Capture the cell that displays the provided text and extract its [x, y] central coordinate. 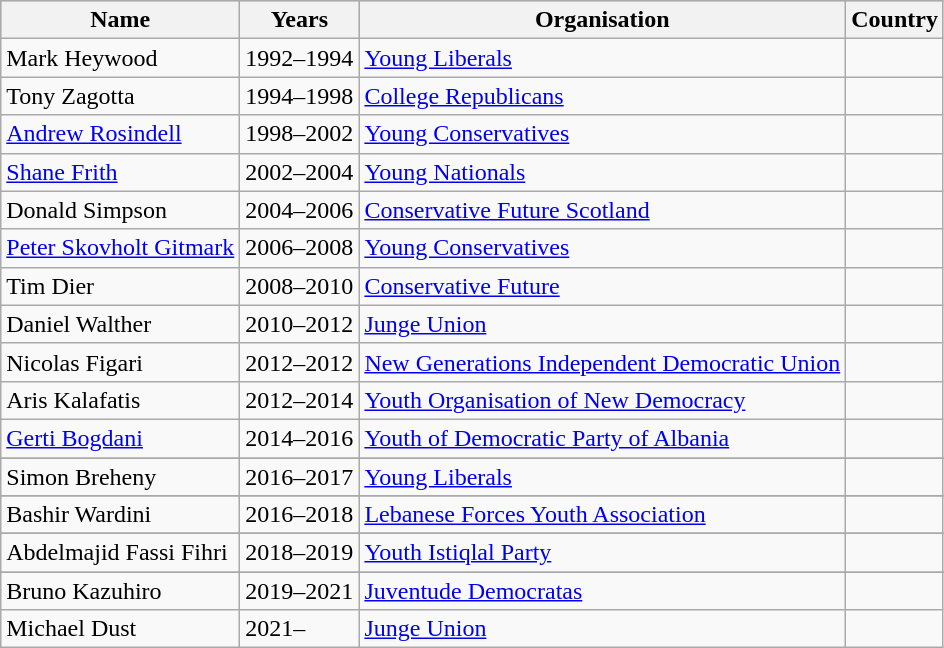
Youth of Democratic Party of Albania [602, 438]
Daniel Walther [120, 324]
2006–2008 [300, 248]
2018–2019 [300, 553]
Andrew Rosindell [120, 134]
Tim Dier [120, 286]
2008–2010 [300, 286]
1998–2002 [300, 134]
2004–2006 [300, 210]
2012–2012 [300, 362]
Youth Istiqlal Party [602, 553]
2016–2018 [300, 515]
Gerti Bogdani [120, 438]
Years [300, 20]
Abdelmajid Fassi Fihri [120, 553]
2016–2017 [300, 477]
Shane Frith [120, 172]
Nicolas Figari [120, 362]
Name [120, 20]
Organisation [602, 20]
Tony Zagotta [120, 96]
1994–1998 [300, 96]
Conservative Future Scotland [602, 210]
Youth Organisation of New Democracy [602, 400]
Peter Skovholt Gitmark [120, 248]
Bruno Kazuhiro [120, 591]
Mark Heywood [120, 58]
Michael Dust [120, 629]
2002–2004 [300, 172]
Juventude Democratas [602, 591]
2010–2012 [300, 324]
Simon Breheny [120, 477]
Donald Simpson [120, 210]
College Republicans [602, 96]
Young Nationals [602, 172]
Bashir Wardini [120, 515]
2019–2021 [300, 591]
1992–1994 [300, 58]
2012–2014 [300, 400]
Lebanese Forces Youth Association [602, 515]
New Generations Independent Democratic Union [602, 362]
Conservative Future [602, 286]
Country [895, 20]
2021– [300, 629]
2014–2016 [300, 438]
Aris Kalafatis [120, 400]
